Provide the (X, Y) coordinate of the cell's center where the given text is located.  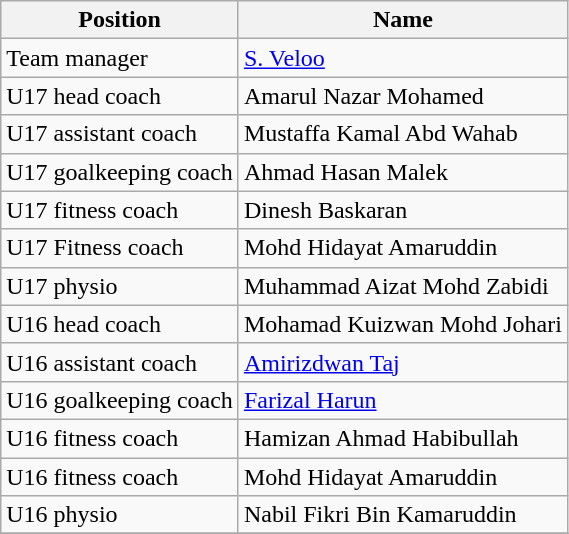
U17 fitness coach (120, 210)
U16 assistant coach (120, 362)
U16 goalkeeping coach (120, 400)
U17 physio (120, 286)
U17 Fitness coach (120, 248)
U17 head coach (120, 96)
Name (402, 20)
Hamizan Ahmad Habibullah (402, 438)
Ahmad Hasan Malek (402, 172)
Amarul Nazar Mohamed (402, 96)
Team manager (120, 58)
Mustaffa Kamal Abd Wahab (402, 134)
Mohamad Kuizwan Mohd Johari (402, 324)
Position (120, 20)
S. Veloo (402, 58)
U17 assistant coach (120, 134)
U16 head coach (120, 324)
Amirizdwan Taj (402, 362)
Muhammad Aizat Mohd Zabidi (402, 286)
U17 goalkeeping coach (120, 172)
Dinesh Baskaran (402, 210)
U16 physio (120, 515)
Farizal Harun (402, 400)
Nabil Fikri Bin Kamaruddin (402, 515)
